Pinpoint the cell where the given text exists, returning its (X, Y) midpoint coordinate. 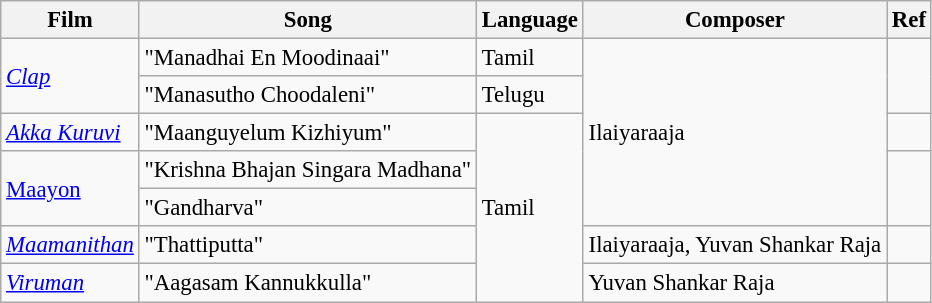
Ref (910, 20)
"Krishna Bhajan Singara Madhana" (308, 170)
Maamanithan (70, 245)
Maayon (70, 188)
Ilaiyaraaja, Yuvan Shankar Raja (734, 245)
"Thattiputta" (308, 245)
Clap (70, 76)
"Maanguyelum Kizhiyum" (308, 133)
Yuvan Shankar Raja (734, 283)
Ilaiyaraaja (734, 133)
Song (308, 20)
Telugu (530, 95)
Viruman (70, 283)
"Aagasam Kannukkulla" (308, 283)
Language (530, 20)
"Manadhai En Moodinaai" (308, 58)
Composer (734, 20)
"Manasutho Choodaleni" (308, 95)
Akka Kuruvi (70, 133)
Film (70, 20)
"Gandharva" (308, 208)
